Pinpoint the cell where the given text exists, returning its (x, y) midpoint coordinate. 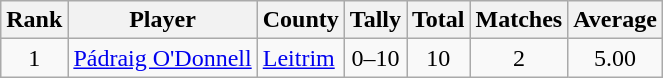
Matches (519, 20)
Total (438, 20)
5.00 (616, 58)
2 (519, 58)
Tally (375, 20)
Rank (34, 20)
Player (162, 20)
Leitrim (300, 58)
1 (34, 58)
10 (438, 58)
Average (616, 20)
0–10 (375, 58)
County (300, 20)
Pádraig O'Donnell (162, 58)
